Provide the [x, y] coordinate of the cell's center where the given text is located.  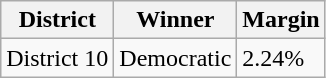
2.24% [281, 58]
District [58, 20]
Winner [176, 20]
Margin [281, 20]
District 10 [58, 58]
Democratic [176, 58]
